Extract the (x, y) coordinate from the center of the cell holding the provided text.  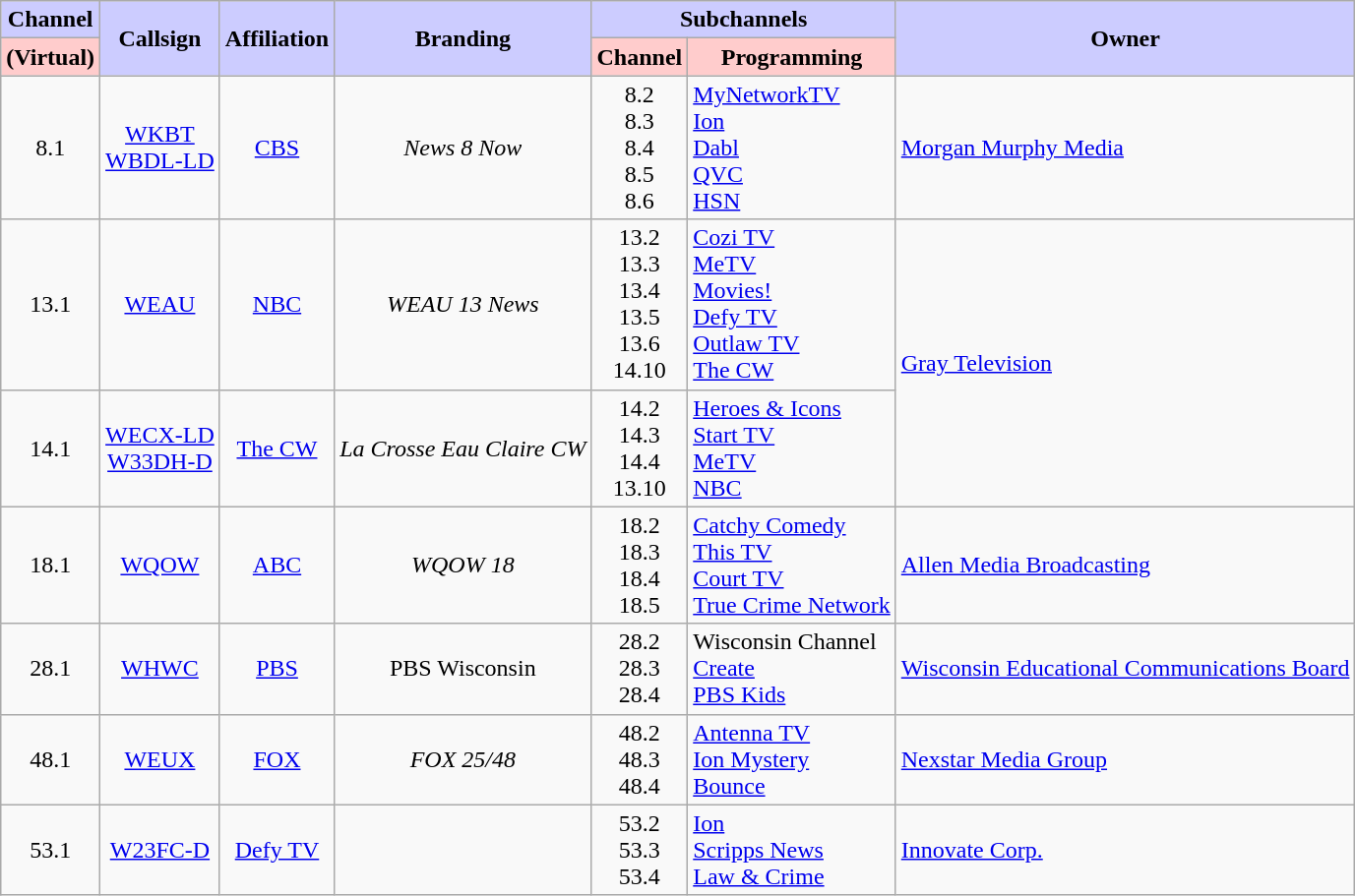
Heroes & IconsStart TVMeTVNBC (792, 448)
8.1 (51, 148)
WEUX (160, 759)
53.253.353.4 (640, 850)
MyNetworkTVIonDablQVCHSN (792, 148)
Owner (1126, 38)
WQOW 18 (462, 565)
FOX (277, 759)
News 8 Now (462, 148)
13.1 (51, 305)
18.1 (51, 565)
IonScripps NewsLaw & Crime (792, 850)
Branding (462, 38)
14.1 (51, 448)
48.248.348.4 (640, 759)
48.1 (51, 759)
FOX 25/48 (462, 759)
The CW (277, 448)
(Virtual) (51, 57)
18.218.318.418.5 (640, 565)
53.1 (51, 850)
WKBTWBDL-LD (160, 148)
Nexstar Media Group (1126, 759)
8.28.38.48.58.6 (640, 148)
ABC (277, 565)
13.213.313.413.513.614.10 (640, 305)
Programming (792, 57)
28.228.328.4 (640, 669)
Wisconsin ChannelCreatePBS Kids (792, 669)
14.214.314.413.10 (640, 448)
La Crosse Eau Claire CW (462, 448)
Cozi TVMeTVMovies!Defy TVOutlaw TVThe CW (792, 305)
Affiliation (277, 38)
WEAU (160, 305)
PBS Wisconsin (462, 669)
Wisconsin Educational Communications Board (1126, 669)
28.1 (51, 669)
NBC (277, 305)
Callsign (160, 38)
Innovate Corp. (1126, 850)
Catchy ComedyThis TVCourt TVTrue Crime Network (792, 565)
WECX-LDW33DH-D (160, 448)
PBS (277, 669)
Gray Television (1126, 363)
Antenna TVIon MysteryBounce (792, 759)
WEAU 13 News (462, 305)
W23FC-D (160, 850)
Morgan Murphy Media (1126, 148)
CBS (277, 148)
WQOW (160, 565)
Allen Media Broadcasting (1126, 565)
Subchannels (744, 20)
WHWC (160, 669)
Defy TV (277, 850)
